Scan for the cell matching the given text and deliver its (x, y) coordinate at center. 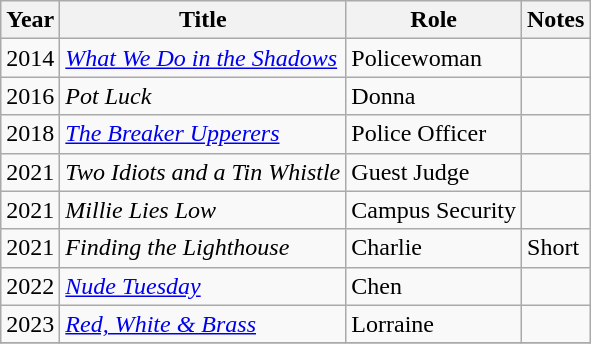
Nude Tuesday (203, 286)
Policewoman (434, 58)
Charlie (434, 248)
Pot Luck (203, 96)
Short (556, 248)
Donna (434, 96)
2023 (30, 324)
Role (434, 20)
Two Idiots and a Tin Whistle (203, 172)
Guest Judge (434, 172)
2022 (30, 286)
Title (203, 20)
Finding the Lighthouse (203, 248)
Lorraine (434, 324)
The Breaker Upperers (203, 134)
Chen (434, 286)
Campus Security (434, 210)
2014 (30, 58)
2016 (30, 96)
Red, White & Brass (203, 324)
Millie Lies Low (203, 210)
2018 (30, 134)
Police Officer (434, 134)
Year (30, 20)
Notes (556, 20)
What We Do in the Shadows (203, 58)
